Detect which cell encompasses the target text, then output its [X, Y] center coordinate. 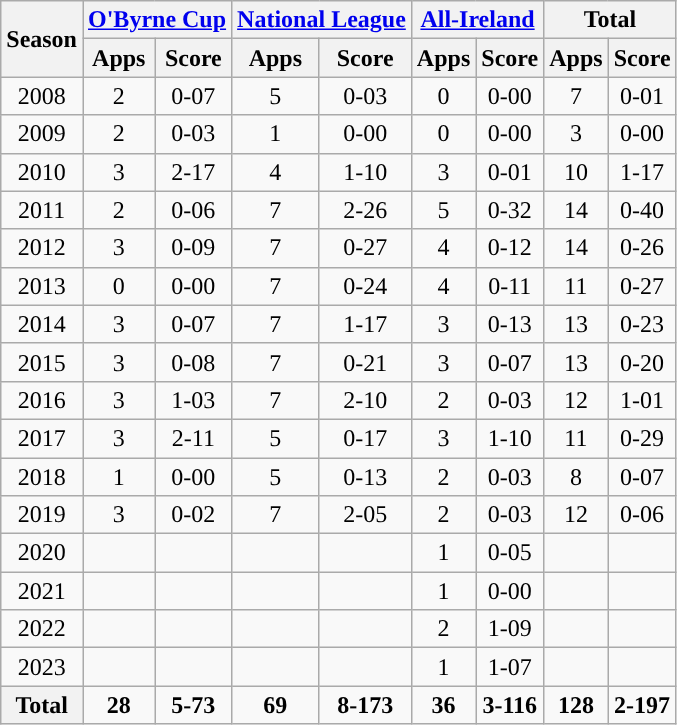
1-07 [510, 667]
1-03 [194, 400]
National League [322, 20]
2-05 [365, 515]
O'Byrne Cup [156, 20]
2018 [42, 477]
2016 [42, 400]
1-01 [642, 400]
36 [443, 705]
2013 [42, 286]
2017 [42, 438]
0-29 [642, 438]
3-116 [510, 705]
8-173 [365, 705]
2010 [42, 172]
0-02 [194, 515]
0-21 [365, 362]
1-09 [510, 629]
2021 [42, 591]
128 [576, 705]
2014 [42, 324]
0-26 [642, 248]
0-09 [194, 248]
2008 [42, 96]
5-73 [194, 705]
2015 [42, 362]
All-Ireland [477, 20]
0-20 [642, 362]
0-05 [510, 553]
2022 [42, 629]
0-12 [510, 248]
2019 [42, 515]
69 [276, 705]
2009 [42, 134]
2012 [42, 248]
2011 [42, 210]
0-23 [642, 324]
2020 [42, 553]
0-40 [642, 210]
2-26 [365, 210]
2-10 [365, 400]
2-17 [194, 172]
10 [576, 172]
0-24 [365, 286]
2023 [42, 667]
0-32 [510, 210]
2-197 [642, 705]
0-08 [194, 362]
8 [576, 477]
2-11 [194, 438]
Season [42, 39]
0-11 [510, 286]
28 [118, 705]
0-17 [365, 438]
